For the text-containing cell, return its midpoint in (x, y) coordinate format. 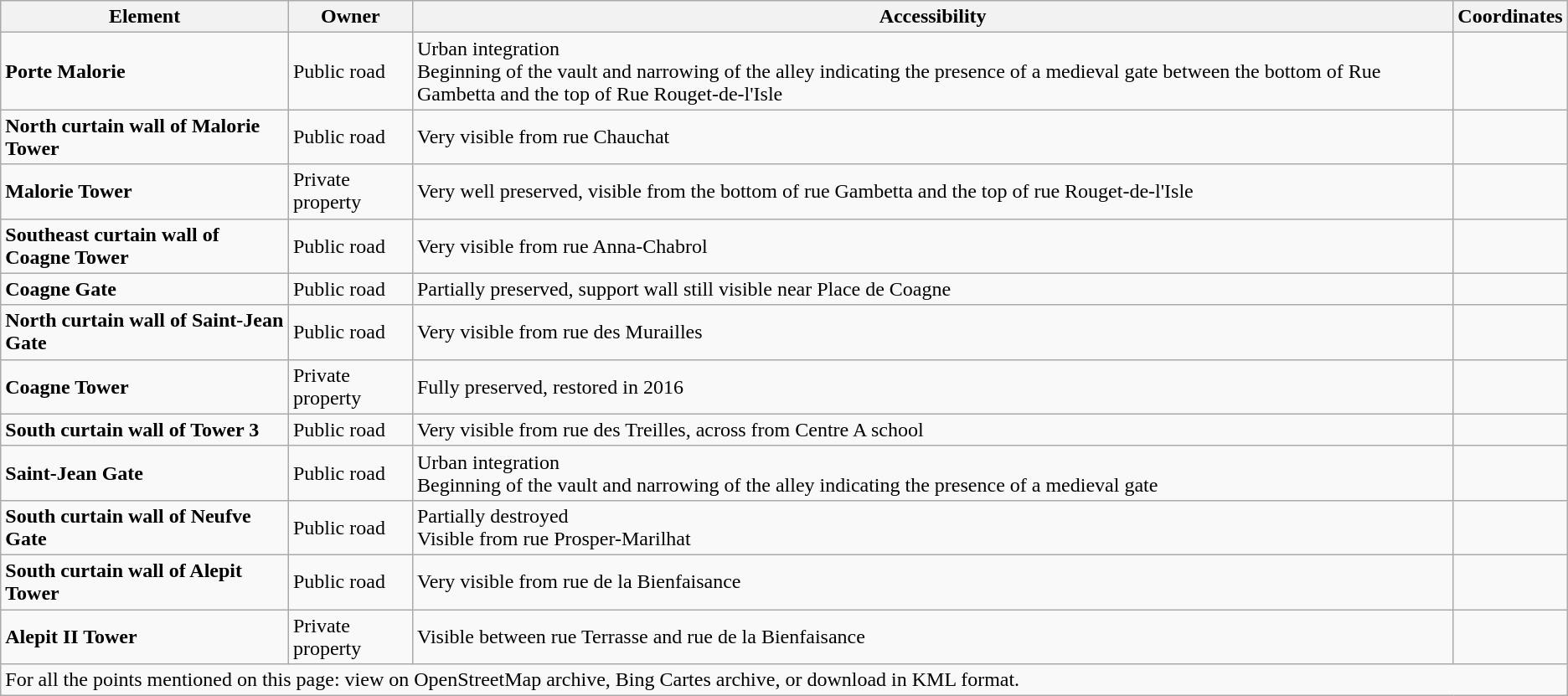
For all the points mentioned on this page: view on OpenStreetMap archive, Bing Cartes archive, or download in KML format. (784, 680)
Southeast curtain wall of Coagne Tower (145, 246)
Coordinates (1510, 17)
Visible between rue Terrasse and rue de la Bienfaisance (932, 637)
Owner (350, 17)
Saint-Jean Gate (145, 472)
Alepit II Tower (145, 637)
Very visible from rue de la Bienfaisance (932, 581)
Very visible from rue des Treilles, across from Centre A school (932, 430)
Very visible from rue Chauchat (932, 137)
North curtain wall of Saint-Jean Gate (145, 332)
Very well preserved, visible from the bottom of rue Gambetta and the top of rue Rouget-de-l'Isle (932, 191)
Partially preserved, support wall still visible near Place de Coagne (932, 289)
Coagne Tower (145, 387)
Malorie Tower (145, 191)
South curtain wall of Tower 3 (145, 430)
Element (145, 17)
Coagne Gate (145, 289)
South curtain wall of Neufve Gate (145, 528)
Partially destroyedVisible from rue Prosper-Marilhat (932, 528)
South curtain wall of Alepit Tower (145, 581)
Fully preserved, restored in 2016 (932, 387)
Very visible from rue Anna-Chabrol (932, 246)
Very visible from rue des Murailles (932, 332)
Urban integrationBeginning of the vault and narrowing of the alley indicating the presence of a medieval gate (932, 472)
Porte Malorie (145, 71)
North curtain wall of Malorie Tower (145, 137)
Accessibility (932, 17)
